Locate the cell with the specified text and output its (X, Y) center coordinate. 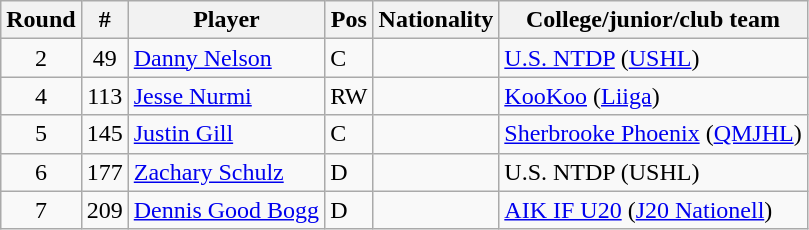
113 (104, 96)
Nationality (436, 20)
Dennis Good Bogg (226, 210)
KooKoo (Liiga) (653, 96)
177 (104, 172)
6 (41, 172)
Pos (349, 20)
Zachary Schulz (226, 172)
209 (104, 210)
RW (349, 96)
5 (41, 134)
College/junior/club team (653, 20)
Player (226, 20)
Jesse Nurmi (226, 96)
145 (104, 134)
49 (104, 58)
7 (41, 210)
Round (41, 20)
# (104, 20)
Danny Nelson (226, 58)
AIK IF U20 (J20 Nationell) (653, 210)
2 (41, 58)
Sherbrooke Phoenix (QMJHL) (653, 134)
4 (41, 96)
Justin Gill (226, 134)
